Pinpoint the cell where the given text exists, returning its [X, Y] midpoint coordinate. 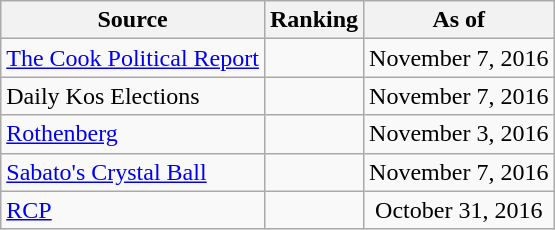
RCP [133, 210]
Ranking [314, 20]
The Cook Political Report [133, 58]
November 3, 2016 [459, 134]
Rothenberg [133, 134]
Source [133, 20]
October 31, 2016 [459, 210]
As of [459, 20]
Daily Kos Elections [133, 96]
Sabato's Crystal Ball [133, 172]
